Locate the cell with the specified text and output its [X, Y] center coordinate. 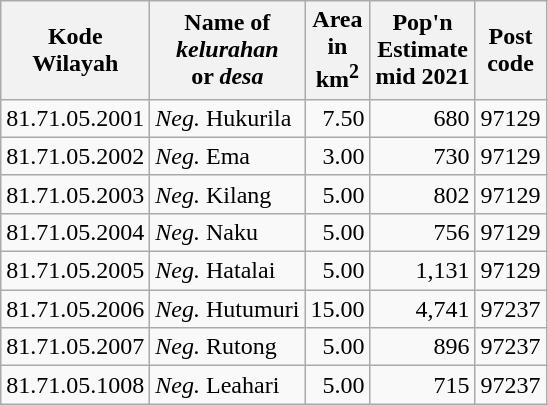
Neg. Ema [228, 156]
756 [422, 232]
81.71.05.2001 [76, 118]
81.71.05.2004 [76, 232]
730 [422, 156]
802 [422, 194]
Neg. Hukurila [228, 118]
81.71.05.2007 [76, 347]
81.71.05.2002 [76, 156]
81.71.05.1008 [76, 385]
715 [422, 385]
1,131 [422, 271]
Pop'nEstimatemid 2021 [422, 50]
Neg. Kilang [228, 194]
680 [422, 118]
Name ofkelurahanor desa [228, 50]
15.00 [338, 309]
Neg. Hutumuri [228, 309]
7.50 [338, 118]
Neg. Naku [228, 232]
896 [422, 347]
81.71.05.2003 [76, 194]
Neg. Leahari [228, 385]
Neg. Hatalai [228, 271]
4,741 [422, 309]
Postcode [510, 50]
81.71.05.2006 [76, 309]
Area inkm2 [338, 50]
3.00 [338, 156]
81.71.05.2005 [76, 271]
Neg. Rutong [228, 347]
Kode Wilayah [76, 50]
